Capture the cell that displays the provided text and extract its [X, Y] central coordinate. 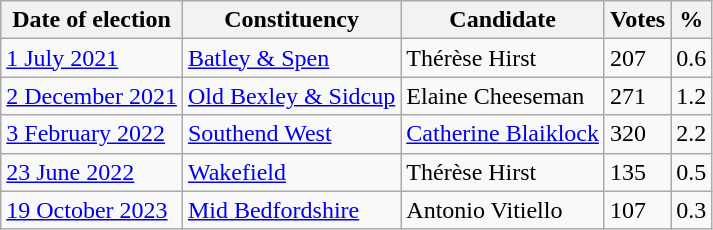
3 February 2022 [92, 134]
1 July 2021 [92, 58]
0.5 [692, 172]
207 [637, 58]
0.6 [692, 58]
Mid Bedfordshire [291, 210]
19 October 2023 [92, 210]
1.2 [692, 96]
Wakefield [291, 172]
Date of election [92, 20]
271 [637, 96]
Candidate [503, 20]
Old Bexley & Sidcup [291, 96]
320 [637, 134]
Catherine Blaiklock [503, 134]
Antonio Vitiello [503, 210]
2.2 [692, 134]
Southend West [291, 134]
135 [637, 172]
23 June 2022 [92, 172]
107 [637, 210]
2 December 2021 [92, 96]
% [692, 20]
Constituency [291, 20]
0.3 [692, 210]
Batley & Spen [291, 58]
Elaine Cheeseman [503, 96]
Votes [637, 20]
